Detect which cell encompasses the target text, then output its (x, y) center coordinate. 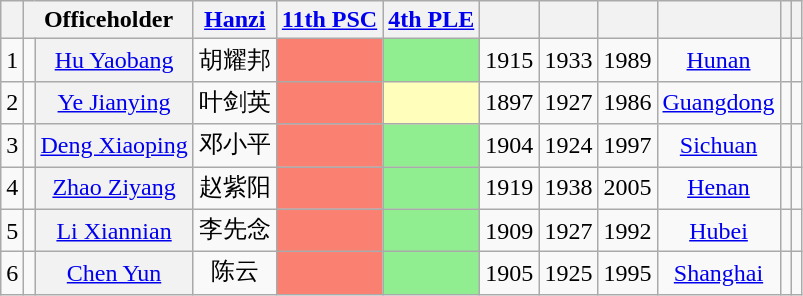
赵紫阳 (234, 188)
Hu Yaobang (114, 60)
Henan (718, 188)
Hunan (718, 60)
1925 (568, 274)
1905 (510, 274)
陈云 (234, 274)
Guangdong (718, 102)
1933 (568, 60)
邓小平 (234, 146)
5 (12, 230)
1997 (628, 146)
1897 (510, 102)
1986 (628, 102)
3 (12, 146)
1989 (628, 60)
4 (12, 188)
Sichuan (718, 146)
1915 (510, 60)
1992 (628, 230)
Officeholder (108, 20)
Deng Xiaoping (114, 146)
11th PSC (329, 20)
胡耀邦 (234, 60)
6 (12, 274)
4th PLE (432, 20)
Shanghai (718, 274)
Hanzi (234, 20)
叶剑英 (234, 102)
Hubei (718, 230)
1909 (510, 230)
Li Xiannian (114, 230)
2 (12, 102)
1 (12, 60)
1995 (628, 274)
1938 (568, 188)
1904 (510, 146)
1924 (568, 146)
Zhao Ziyang (114, 188)
Ye Jianying (114, 102)
李先念 (234, 230)
2005 (628, 188)
Chen Yun (114, 274)
1919 (510, 188)
